Find where the given text appears and provide that cell's center as [X, Y] coordinate. 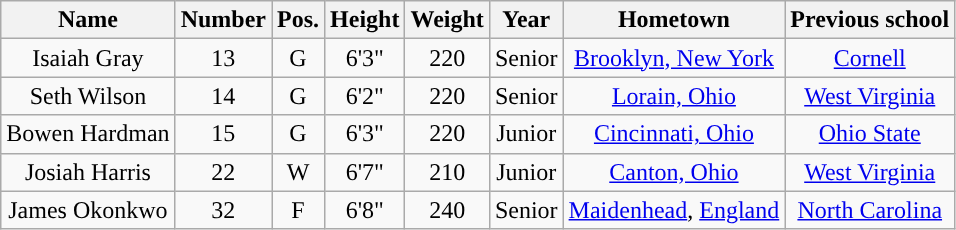
F [298, 210]
Seth Wilson [88, 96]
Height [365, 20]
Ohio State [870, 134]
Brooklyn, New York [674, 58]
240 [447, 210]
Hometown [674, 20]
6'8" [365, 210]
6'7" [365, 172]
Canton, Ohio [674, 172]
22 [223, 172]
14 [223, 96]
Maidenhead, England [674, 210]
Weight [447, 20]
13 [223, 58]
Cincinnati, Ohio [674, 134]
32 [223, 210]
Lorain, Ohio [674, 96]
Year [526, 20]
North Carolina [870, 210]
210 [447, 172]
15 [223, 134]
W [298, 172]
6'2" [365, 96]
Bowen Hardman [88, 134]
Number [223, 20]
Previous school [870, 20]
Cornell [870, 58]
Isaiah Gray [88, 58]
James Okonkwo [88, 210]
Name [88, 20]
Pos. [298, 20]
Josiah Harris [88, 172]
